Determine the (x, y) coordinate at the center of the cell enclosing the given text.  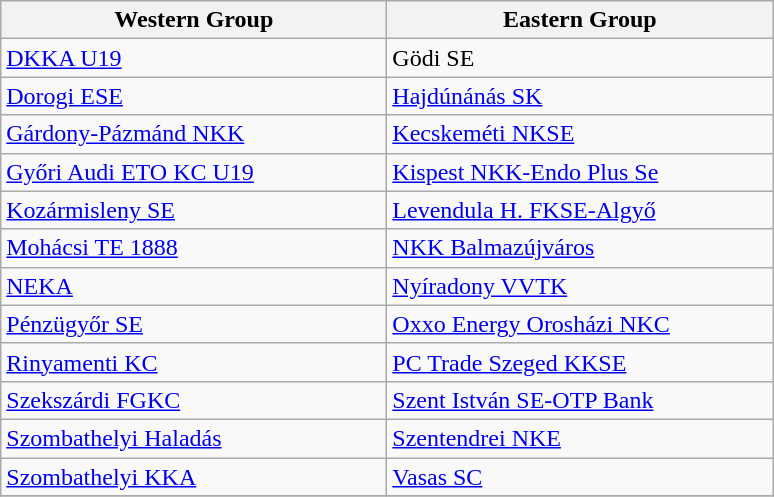
Pénzügyőr SE (194, 324)
Vasas SC (580, 477)
Gödi SE (580, 58)
Levendula H. FKSE-Algyő (580, 210)
Kispest NKK-Endo Plus Se (580, 172)
Szombathelyi KKA (194, 477)
Hajdúnánás SK (580, 96)
Mohácsi TE 1888 (194, 248)
Győri Audi ETO KC U19 (194, 172)
Western Group (194, 20)
Rinyamenti KC (194, 362)
Kecskeméti NKSE (580, 134)
Szekszárdi FGKC (194, 400)
Szent István SE-OTP Bank (580, 400)
Dorogi ESE (194, 96)
Oxxo Energy Orosházi NKC (580, 324)
Szentendrei NKE (580, 438)
DKKA U19 (194, 58)
Nyíradony VVTK (580, 286)
Kozármisleny SE (194, 210)
Eastern Group (580, 20)
Szombathelyi Haladás (194, 438)
Gárdony-Pázmánd NKK (194, 134)
NEKA (194, 286)
NKK Balmazújváros (580, 248)
PC Trade Szeged KKSE (580, 362)
